Search for the cell housing the specified text and yield its [x, y] center coordinate. 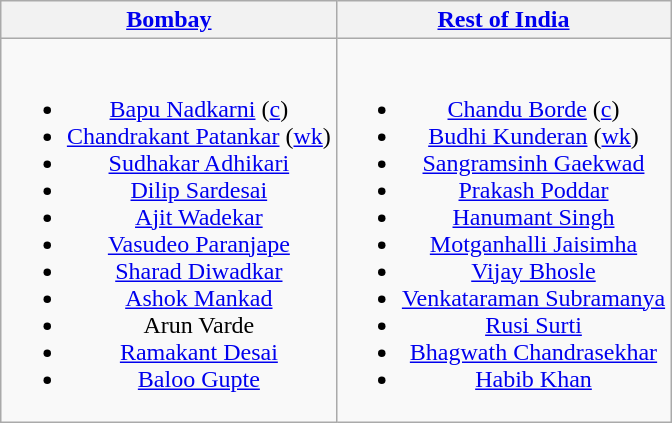
Rest of India [503, 20]
Bombay [168, 20]
